Identify which cell holds the provided text, then report its (x, y) central coordinate. 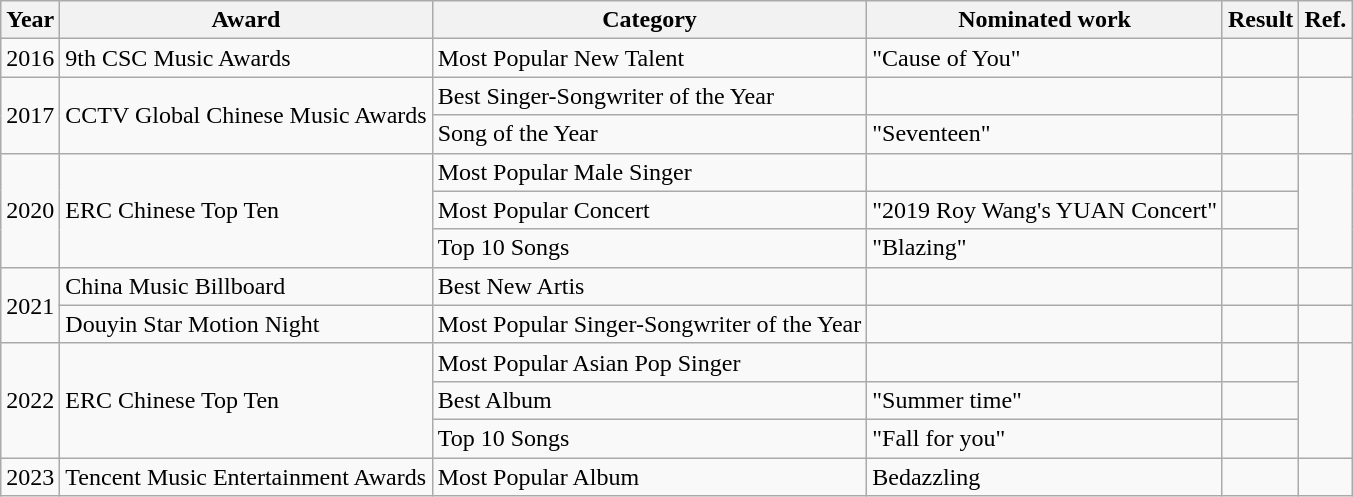
"Summer time" (1045, 400)
Result (1260, 20)
Award (246, 20)
"2019 Roy Wang's YUAN Concert" (1045, 210)
Tencent Music Entertainment Awards (246, 477)
Most Popular Asian Pop Singer (650, 362)
9th CSC Music Awards (246, 58)
Song of the Year (650, 134)
Year (30, 20)
Most Popular Album (650, 477)
"Blazing" (1045, 248)
Category (650, 20)
Nominated work (1045, 20)
"Cause of You" (1045, 58)
Douyin Star Motion Night (246, 324)
Most Popular Male Singer (650, 172)
Bedazzling (1045, 477)
2021 (30, 305)
Ref. (1326, 20)
Best Singer-Songwriter of the Year (650, 96)
Most Popular Singer-Songwriter of the Year (650, 324)
"Seventeen" (1045, 134)
Most Popular New Talent (650, 58)
"Fall for you" (1045, 438)
2017 (30, 115)
Best New Artis (650, 286)
China Music Billboard (246, 286)
Most Popular Concert (650, 210)
CCTV Global Chinese Music Awards (246, 115)
2020 (30, 210)
2023 (30, 477)
2016 (30, 58)
2022 (30, 400)
Best Album (650, 400)
